Extract the [x, y] coordinate from the center of the cell holding the provided text.  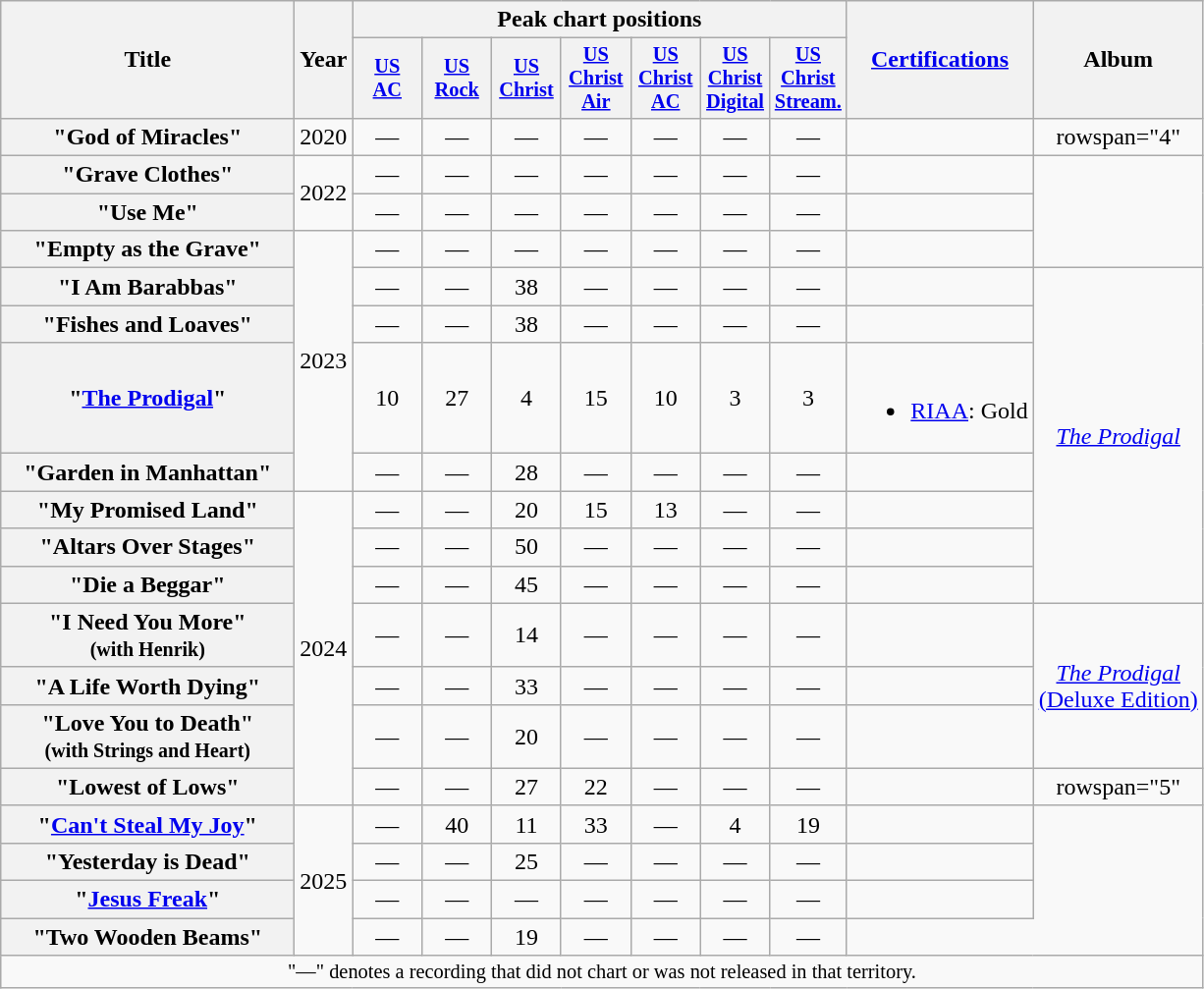
USAC [387, 79]
14 [526, 634]
2024 [324, 648]
"The Prodigal" [147, 399]
"I Am Barabbas" [147, 287]
The Prodigal(Deluxe Edition) [1118, 686]
28 [526, 472]
"I Need You More"(with Henrik) [147, 634]
"Love You to Death"(with Strings and Heart) [147, 737]
"Empty as the Grave" [147, 249]
Peak chart positions [599, 20]
40 [458, 824]
"Yesterday is Dead" [147, 861]
rowspan="4" [1118, 137]
USChristAir [595, 79]
"Two Wooden Beams" [147, 937]
"—" denotes a recording that did not chart or was not released in that territory. [602, 972]
25 [526, 861]
USChristStream. [808, 79]
"A Life Worth Dying" [147, 686]
22 [595, 787]
USChrist [526, 79]
11 [526, 824]
"Lowest of Lows" [147, 787]
"Die a Beggar" [147, 584]
"Garden in Manhattan" [147, 472]
Album [1118, 60]
50 [526, 547]
2025 [324, 880]
"Can't Steal My Joy" [147, 824]
Year [324, 60]
"Use Me" [147, 212]
45 [526, 584]
USChristAC [666, 79]
"Jesus Freak" [147, 900]
"Fishes and Loaves" [147, 324]
rowspan="5" [1118, 787]
The Prodigal [1118, 436]
USChristDigital [735, 79]
Title [147, 60]
"Grave Clothes" [147, 175]
2020 [324, 137]
"My Promised Land" [147, 510]
13 [666, 510]
USRock [458, 79]
2022 [324, 193]
"God of Miracles" [147, 137]
2023 [324, 361]
"Altars Over Stages" [147, 547]
RIAA: Gold [940, 399]
Certifications [940, 60]
